Provide the (X, Y) coordinate of the cell's center where the given text is located.  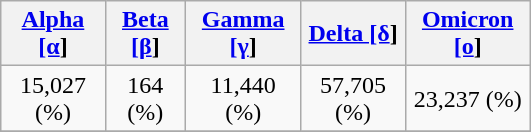
Alpha [α] (53, 34)
15,027 (%) (53, 98)
164 (%) (145, 98)
23,237 (%) (468, 98)
Gamma [γ] (242, 34)
Delta [δ] (353, 34)
Beta [β] (145, 34)
57,705 (%) (353, 98)
Omicron [ο] (468, 34)
11,440 (%) (242, 98)
